From the cell containing the given text, extract its center point as (X, Y) coordinate. 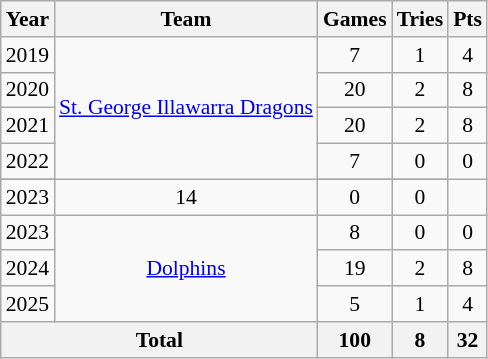
100 (355, 340)
2021 (28, 126)
2024 (28, 269)
32 (468, 340)
Games (355, 19)
2025 (28, 304)
2022 (28, 162)
14 (186, 197)
Pts (468, 19)
Dolphins (186, 268)
2019 (28, 55)
Year (28, 19)
19 (355, 269)
Tries (420, 19)
Team (186, 19)
Total (160, 340)
2020 (28, 90)
St. George Illawarra Dragons (186, 108)
5 (355, 304)
